Identify which cell holds the provided text, then report its (X, Y) central coordinate. 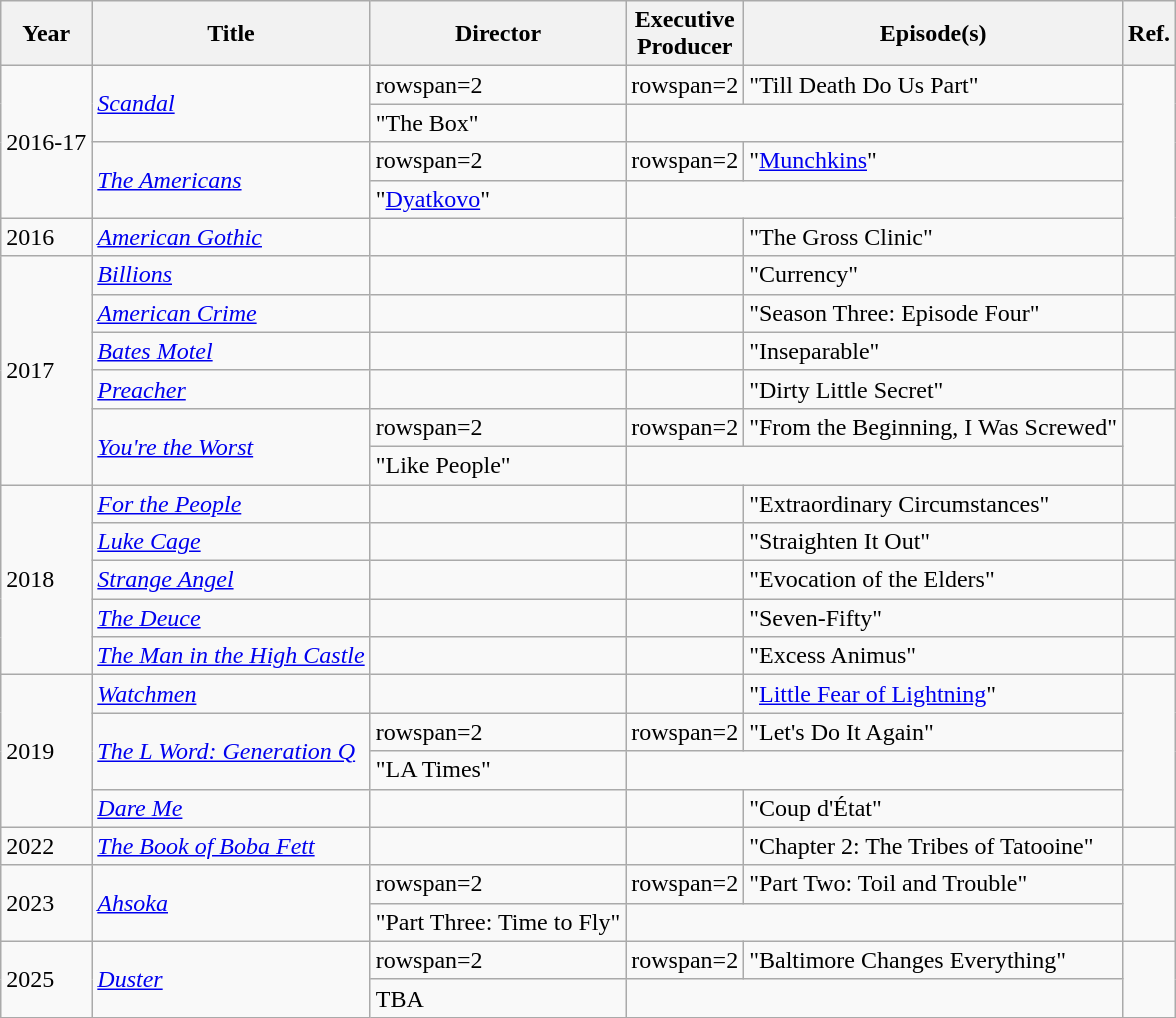
"Seven-Fifty" (934, 618)
American Crime (231, 313)
2016-17 (46, 142)
"Coup d'État" (934, 808)
"Season Three: Episode Four" (934, 313)
Director (498, 34)
The L Word: Generation Q (231, 751)
2023 (46, 903)
"The Box" (498, 123)
"Baltimore Changes Everything" (934, 960)
Watchmen (231, 694)
2022 (46, 846)
2018 (46, 579)
2019 (46, 751)
Year (46, 34)
"The Gross Clinic" (934, 237)
"Little Fear of Lightning" (934, 694)
2025 (46, 979)
ExecutiveProducer (685, 34)
"Part Three: Time to Fly" (498, 922)
"From the Beginning, I Was Screwed" (934, 427)
2017 (46, 370)
"Chapter 2: The Tribes of Tatooine" (934, 846)
The Deuce (231, 618)
"Munchkins" (934, 161)
"Currency" (934, 275)
Scandal (231, 104)
"Extraordinary Circumstances" (934, 503)
Ref. (1150, 34)
The Americans (231, 180)
Preacher (231, 389)
Episode(s) (934, 34)
Dare Me (231, 808)
For the People (231, 503)
"Till Death Do Us Part" (934, 85)
The Book of Boba Fett (231, 846)
"Dyatkovo" (498, 199)
Duster (231, 979)
"Part Two: Toil and Trouble" (934, 884)
TBA (498, 998)
"LA Times" (498, 770)
"Straighten It Out" (934, 542)
"Evocation of the Elders" (934, 580)
Luke Cage (231, 542)
"Dirty Little Secret" (934, 389)
You're the Worst (231, 446)
"Like People" (498, 465)
Ahsoka (231, 903)
Bates Motel (231, 351)
"Excess Animus" (934, 656)
2016 (46, 237)
Title (231, 34)
Strange Angel (231, 580)
"Inseparable" (934, 351)
"Let's Do It Again" (934, 732)
Billions (231, 275)
American Gothic (231, 237)
The Man in the High Castle (231, 656)
